Identify which cell holds the provided text, then report its [X, Y] central coordinate. 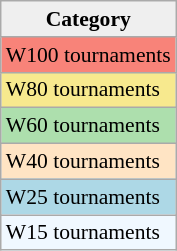
W25 tournaments [88, 197]
W60 tournaments [88, 126]
Category [88, 19]
W15 tournaments [88, 233]
W80 tournaments [88, 90]
W100 tournaments [88, 55]
W40 tournaments [88, 162]
